Scan for the cell matching the given text and deliver its [X, Y] coordinate at center. 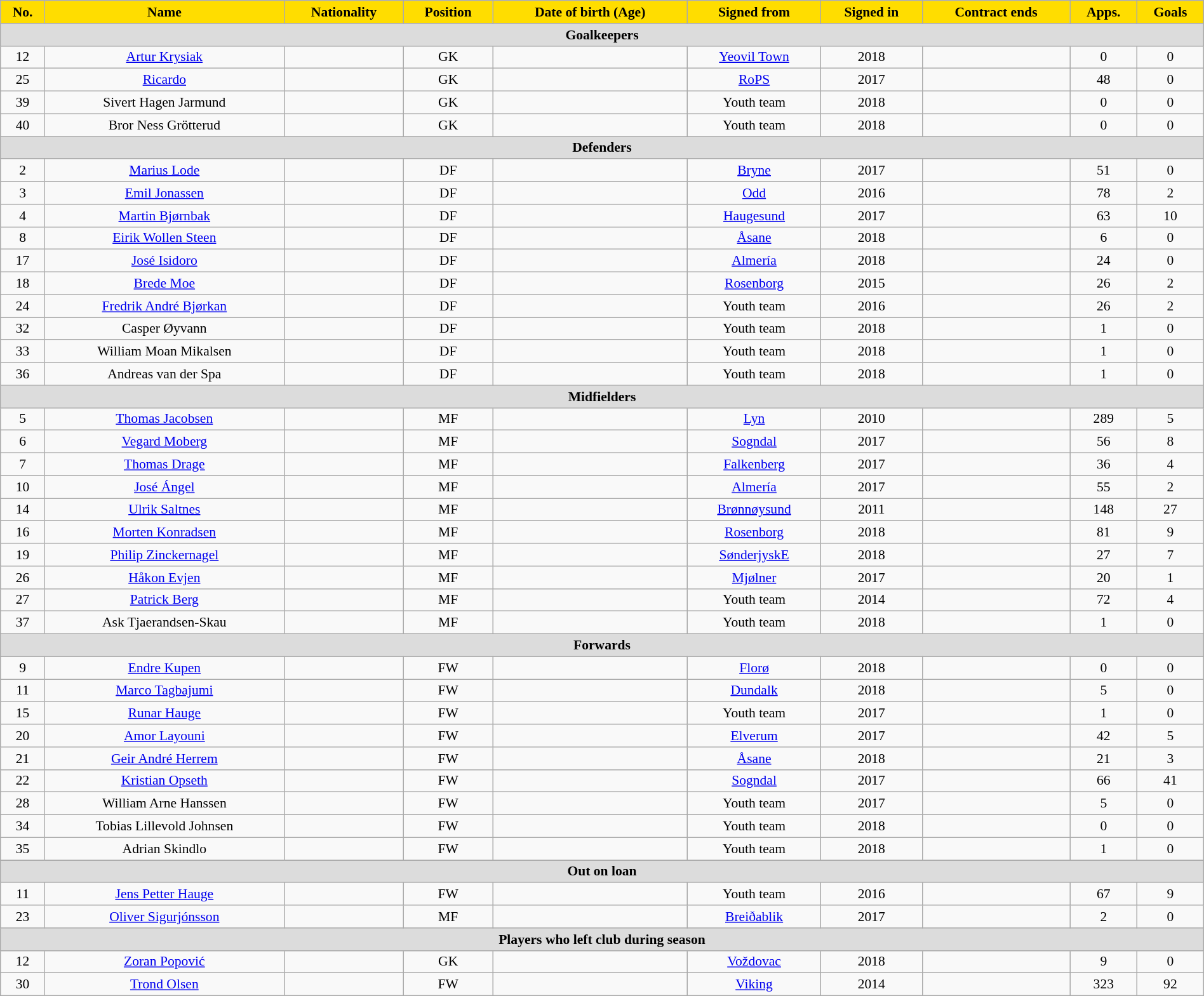
39 [23, 103]
Andreas van der Spa [164, 374]
Martin Bjørnbak [164, 216]
67 [1104, 894]
Geir André Herrem [164, 759]
Marco Tagbajumi [164, 691]
William Moan Mikalsen [164, 352]
35 [23, 849]
Bryne [754, 171]
Eirik Wollen Steen [164, 238]
Endre Kupen [164, 668]
66 [1104, 781]
Casper Øyvann [164, 329]
14 [23, 510]
Breiðablik [754, 917]
28 [23, 804]
Mjølner [754, 578]
56 [1104, 442]
Apps. [1104, 12]
Elverum [754, 736]
Voždovac [754, 962]
Signed in [871, 12]
Position [448, 12]
Odd [754, 193]
Vegard Moberg [164, 442]
72 [1104, 600]
Thomas Drage [164, 465]
Tobias Lillevold Johnsen [164, 827]
Name [164, 12]
Jens Petter Hauge [164, 894]
Ask Tjaerandsen-Skau [164, 623]
Bror Ness Grötterud [164, 125]
40 [23, 125]
Goalkeepers [602, 35]
2010 [871, 419]
15 [23, 714]
51 [1104, 171]
41 [1171, 781]
148 [1104, 510]
Midfielders [602, 397]
Brede Moe [164, 284]
RoPS [754, 80]
78 [1104, 193]
José Isidoro [164, 261]
Adrian Skindlo [164, 849]
2015 [871, 284]
2011 [871, 510]
25 [23, 80]
30 [23, 985]
63 [1104, 216]
Fredrik André Bjørkan [164, 306]
No. [23, 12]
55 [1104, 487]
Oliver Sigurjónsson [164, 917]
Lyn [754, 419]
Ricardo [164, 80]
33 [23, 352]
18 [23, 284]
Trond Olsen [164, 985]
16 [23, 533]
34 [23, 827]
SønderjyskE [754, 555]
Artur Krysiak [164, 57]
22 [23, 781]
92 [1171, 985]
Amor Layouni [164, 736]
289 [1104, 419]
323 [1104, 985]
Florø [754, 668]
23 [23, 917]
Forwards [602, 646]
Zoran Popović [164, 962]
Defenders [602, 148]
Viking [754, 985]
Players who left club during season [602, 940]
81 [1104, 533]
Brønnøysund [754, 510]
17 [23, 261]
Dundalk [754, 691]
19 [23, 555]
Falkenberg [754, 465]
Kristian Opseth [164, 781]
Philip Zinckernagel [164, 555]
Emil Jonassen [164, 193]
Signed from [754, 12]
Patrick Berg [164, 600]
37 [23, 623]
Marius Lode [164, 171]
32 [23, 329]
Contract ends [996, 12]
Goals [1171, 12]
Runar Hauge [164, 714]
Out on loan [602, 872]
Ulrik Saltnes [164, 510]
Thomas Jacobsen [164, 419]
José Ángel [164, 487]
Morten Konradsen [164, 533]
Date of birth (Age) [591, 12]
Haugesund [754, 216]
William Arne Hanssen [164, 804]
Yeovil Town [754, 57]
42 [1104, 736]
Håkon Evjen [164, 578]
Sivert Hagen Jarmund [164, 103]
48 [1104, 80]
Nationality [344, 12]
